Locate the cell with the specified text and output its (x, y) center coordinate. 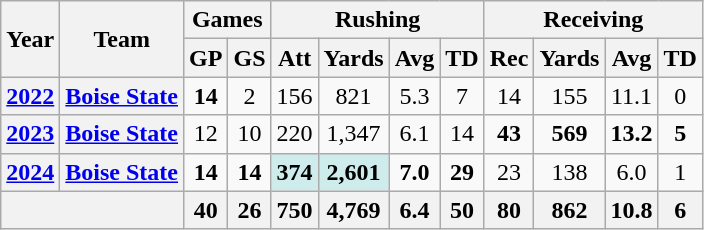
Rushing (378, 20)
29 (462, 172)
155 (570, 96)
Rec (509, 58)
13.2 (632, 134)
7.0 (414, 172)
GP (206, 58)
862 (570, 210)
2023 (30, 134)
6.4 (414, 210)
2,601 (354, 172)
1,347 (354, 134)
80 (509, 210)
Games (228, 20)
23 (509, 172)
220 (294, 134)
2024 (30, 172)
1 (680, 172)
Receiving (593, 20)
Year (30, 39)
569 (570, 134)
5.3 (414, 96)
Att (294, 58)
2022 (30, 96)
10.8 (632, 210)
50 (462, 210)
156 (294, 96)
750 (294, 210)
374 (294, 172)
11.1 (632, 96)
GS (250, 58)
7 (462, 96)
5 (680, 134)
12 (206, 134)
40 (206, 210)
2 (250, 96)
0 (680, 96)
26 (250, 210)
6.0 (632, 172)
138 (570, 172)
43 (509, 134)
6.1 (414, 134)
10 (250, 134)
Team (122, 39)
4,769 (354, 210)
6 (680, 210)
821 (354, 96)
